Extract the [x, y] coordinate from the center of the cell holding the provided text.  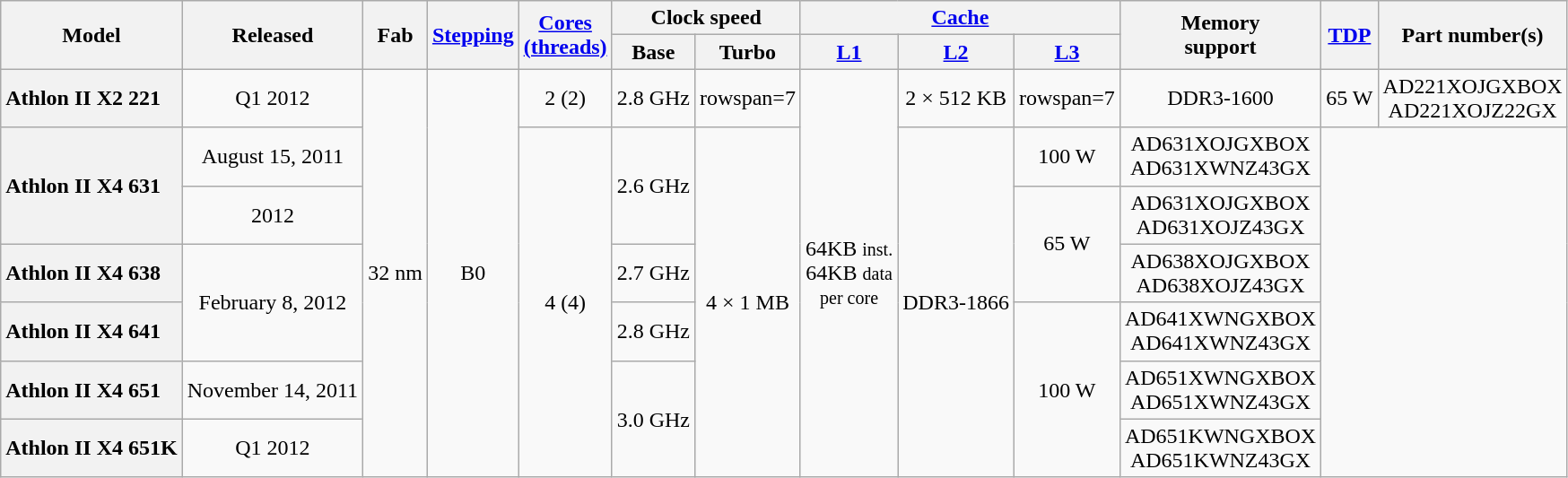
Model [91, 35]
August 15, 2011 [273, 156]
February 8, 2012 [273, 302]
AD651KWNGXBOXAD651KWNZ43GX [1220, 448]
TDP [1349, 35]
Turbo [747, 52]
November 14, 2011 [273, 389]
Cache [960, 18]
3.0 GHz [653, 419]
AD221XOJGXBOXAD221XOJZ22GX [1473, 99]
B0 [473, 273]
2.7 GHz [653, 273]
L3 [1067, 52]
2 × 512 KB [956, 99]
2.6 GHz [653, 186]
AD651XWNGXBOXAD651XWNZ43GX [1220, 389]
AD641XWNGXBOXAD641XWNZ43GX [1220, 332]
2 (2) [565, 99]
Cores(threads) [565, 35]
L1 [849, 52]
Athlon II X4 641 [91, 332]
Memorysupport [1220, 35]
4 × 1 MB [747, 302]
Athlon II X2 221 [91, 99]
Part number(s) [1473, 35]
32 nm [396, 273]
Athlon II X4 631 [91, 186]
4 (4) [565, 302]
64KB inst.64KB dataper core [849, 273]
DDR3-1600 [1220, 99]
Base [653, 52]
Clock speed [706, 18]
Stepping [473, 35]
Athlon II X4 651K [91, 448]
AD638XOJGXBOXAD638XOJZ43GX [1220, 273]
AD631XOJGXBOXAD631XOJZ43GX [1220, 215]
Released [273, 35]
Athlon II X4 638 [91, 273]
Fab [396, 35]
Athlon II X4 651 [91, 389]
AD631XOJGXBOXAD631XWNZ43GX [1220, 156]
DDR3-1866 [956, 302]
L2 [956, 52]
2012 [273, 215]
